Determine the (X, Y) coordinate at the center of the cell enclosing the given text.  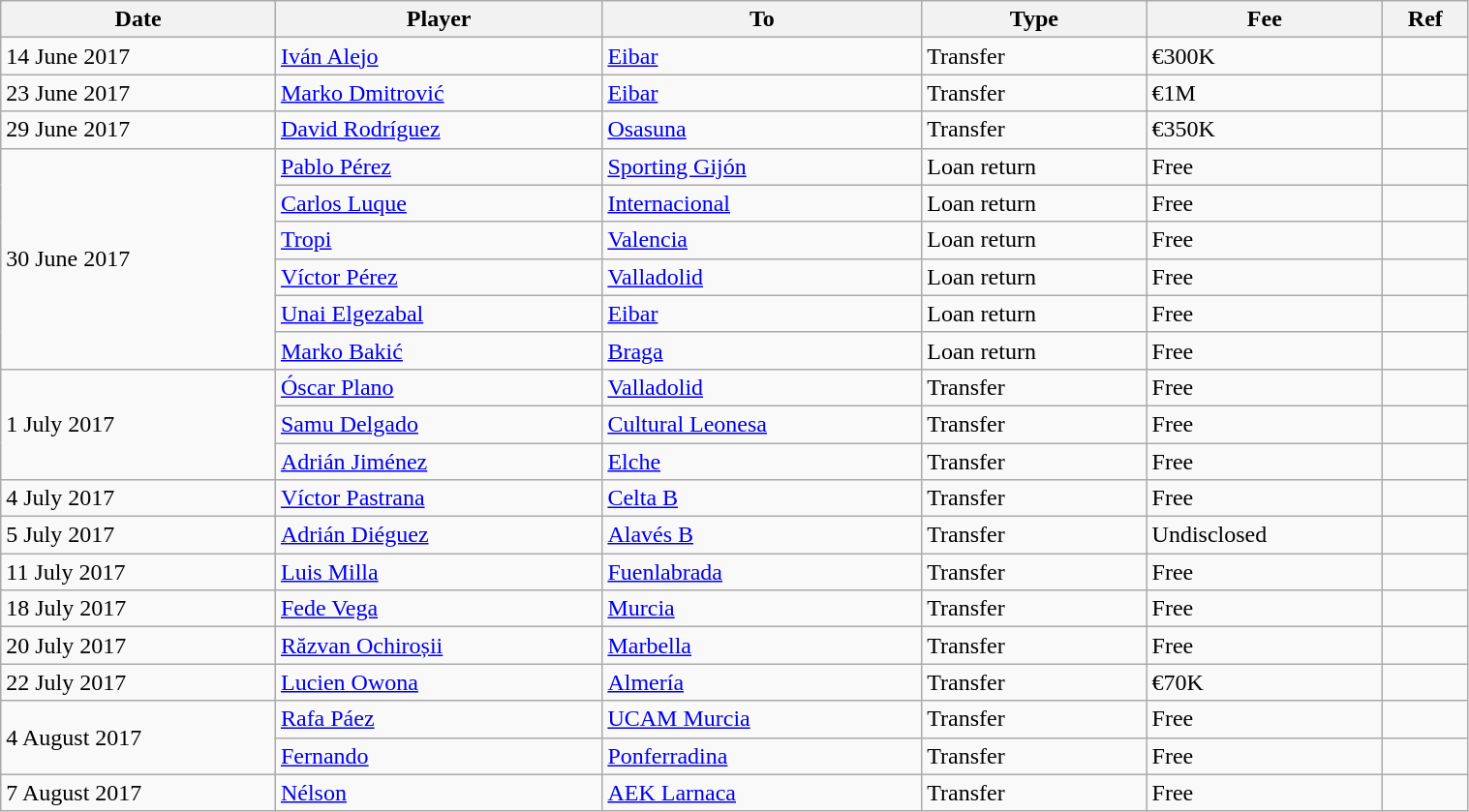
Celta B (762, 498)
Marbella (762, 646)
29 June 2017 (138, 130)
14 June 2017 (138, 56)
Samu Delgado (438, 424)
Valencia (762, 240)
Braga (762, 350)
Rafa Páez (438, 719)
4 August 2017 (138, 737)
23 June 2017 (138, 93)
Osasuna (762, 130)
Nélson (438, 793)
Alavés B (762, 535)
Luis Milla (438, 572)
Type (1034, 19)
Lucien Owona (438, 682)
Undisclosed (1265, 535)
Adrián Jiménez (438, 462)
Player (438, 19)
Víctor Pastrana (438, 498)
Almería (762, 682)
Cultural Leonesa (762, 424)
Adrián Diéguez (438, 535)
Pablo Pérez (438, 166)
UCAM Murcia (762, 719)
Internacional (762, 203)
Óscar Plano (438, 387)
22 July 2017 (138, 682)
4 July 2017 (138, 498)
Fernando (438, 756)
Iván Alejo (438, 56)
Fuenlabrada (762, 572)
Fede Vega (438, 609)
€70K (1265, 682)
18 July 2017 (138, 609)
To (762, 19)
Sporting Gijón (762, 166)
David Rodríguez (438, 130)
Elche (762, 462)
30 June 2017 (138, 258)
Murcia (762, 609)
€300K (1265, 56)
Ponferradina (762, 756)
Unai Elgezabal (438, 314)
11 July 2017 (138, 572)
€1M (1265, 93)
Carlos Luque (438, 203)
5 July 2017 (138, 535)
Tropi (438, 240)
€350K (1265, 130)
AEK Larnaca (762, 793)
20 July 2017 (138, 646)
Marko Bakić (438, 350)
Ref (1425, 19)
7 August 2017 (138, 793)
Fee (1265, 19)
Răzvan Ochiroșii (438, 646)
Marko Dmitrović (438, 93)
Víctor Pérez (438, 277)
Date (138, 19)
1 July 2017 (138, 424)
